Scan for the cell matching the given text and deliver its [X, Y] coordinate at center. 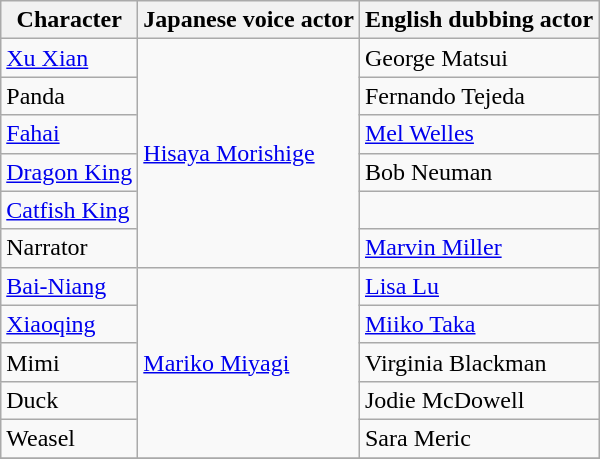
Sara Meric [478, 438]
Bob Neuman [478, 172]
English dubbing actor [478, 20]
Marvin Miller [478, 248]
Mimi [70, 362]
Fahai [70, 134]
Catfish King [70, 210]
Mariko Miyagi [249, 362]
Virginia Blackman [478, 362]
Japanese voice actor [249, 20]
Hisaya Morishige [249, 153]
Dragon King [70, 172]
Weasel [70, 438]
Bai-Niang [70, 286]
Character [70, 20]
Panda [70, 96]
Miiko Taka [478, 324]
George Matsui [478, 58]
Mel Welles [478, 134]
Duck [70, 400]
Xu Xian [70, 58]
Fernando Tejeda [478, 96]
Narrator [70, 248]
Jodie McDowell [478, 400]
Xiaoqing [70, 324]
Lisa Lu [478, 286]
